Output the (X, Y) coordinate of the center of the cell containing the given text.  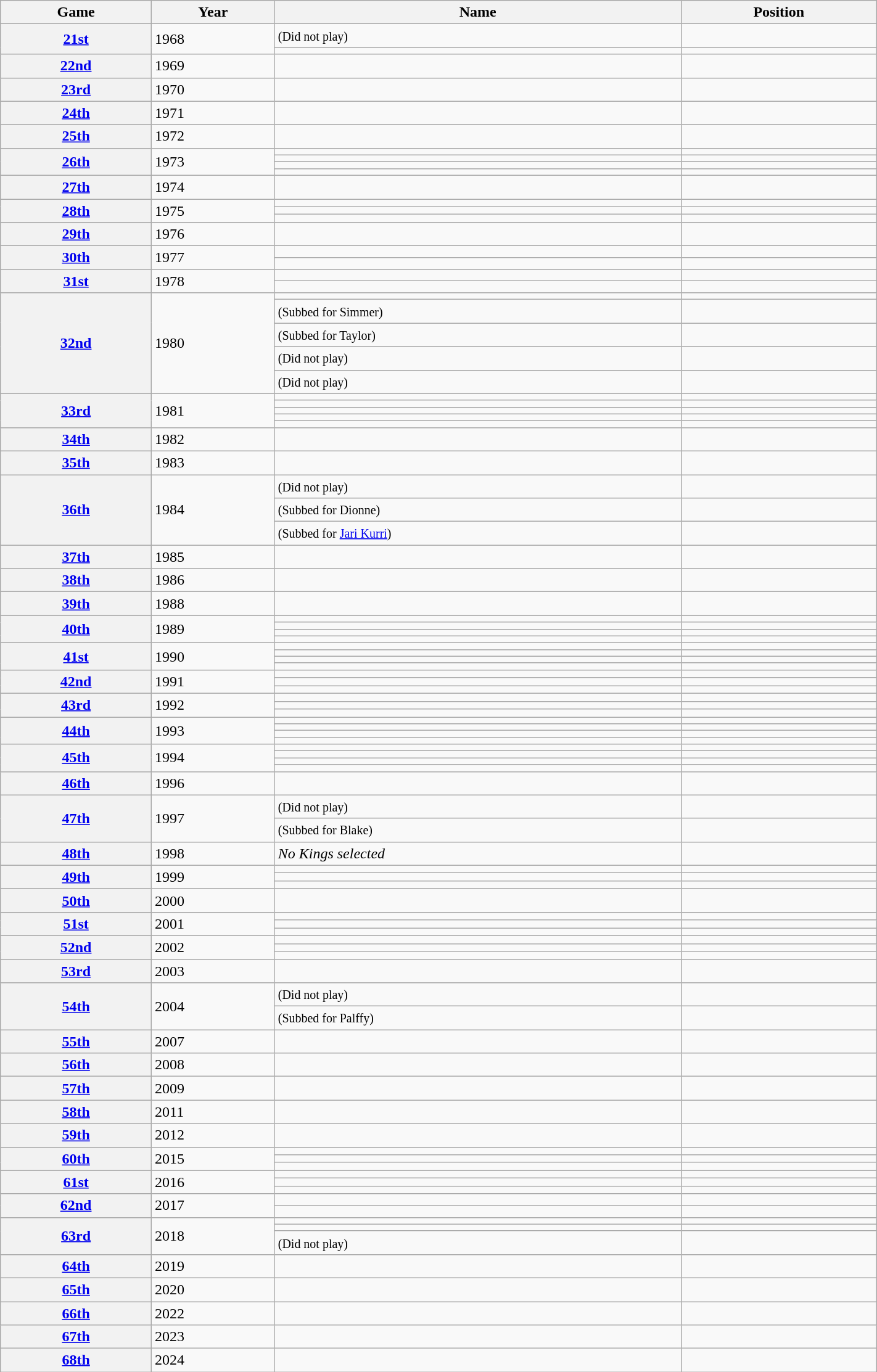
52nd (76, 947)
40th (76, 629)
1982 (213, 439)
46th (76, 783)
Year (213, 12)
(Subbed for Blake) (477, 830)
2015 (213, 1159)
29th (76, 234)
1996 (213, 783)
1981 (213, 411)
21st (76, 39)
58th (76, 1112)
1998 (213, 853)
1988 (213, 604)
33rd (76, 411)
48th (76, 853)
30th (76, 258)
1976 (213, 234)
2012 (213, 1135)
2011 (213, 1112)
1990 (213, 656)
59th (76, 1135)
54th (76, 1006)
61st (76, 1182)
2004 (213, 1006)
67th (76, 1337)
34th (76, 439)
1992 (213, 705)
1968 (213, 39)
56th (76, 1065)
1974 (213, 187)
65th (76, 1289)
35th (76, 462)
(Subbed for Simmer) (477, 311)
23rd (76, 89)
1989 (213, 629)
43rd (76, 705)
37th (76, 557)
1997 (213, 818)
1994 (213, 758)
50th (76, 900)
24th (76, 113)
44th (76, 730)
2023 (213, 1337)
36th (76, 510)
2009 (213, 1088)
49th (76, 877)
45th (76, 758)
47th (76, 818)
(Subbed for Palffy) (477, 1018)
55th (76, 1041)
(Subbed for Jari Kurri) (477, 533)
53rd (76, 971)
1978 (213, 281)
1973 (213, 162)
2000 (213, 900)
1977 (213, 258)
1970 (213, 89)
1975 (213, 210)
2007 (213, 1041)
1972 (213, 136)
2016 (213, 1182)
31st (76, 281)
22nd (76, 66)
2024 (213, 1360)
2003 (213, 971)
1991 (213, 681)
63rd (76, 1236)
27th (76, 187)
No Kings selected (477, 853)
Name (477, 12)
68th (76, 1360)
(Subbed for Dionne) (477, 510)
2020 (213, 1289)
62nd (76, 1206)
2022 (213, 1313)
51st (76, 924)
Position (778, 12)
1983 (213, 462)
38th (76, 580)
1971 (213, 113)
2019 (213, 1266)
2018 (213, 1236)
28th (76, 210)
2017 (213, 1206)
26th (76, 162)
1969 (213, 66)
1999 (213, 877)
1986 (213, 580)
(Subbed for Taylor) (477, 335)
1980 (213, 343)
2008 (213, 1065)
57th (76, 1088)
42nd (76, 681)
1985 (213, 557)
2002 (213, 947)
Game (76, 12)
1984 (213, 510)
1993 (213, 730)
64th (76, 1266)
41st (76, 656)
2001 (213, 924)
39th (76, 604)
66th (76, 1313)
60th (76, 1159)
32nd (76, 343)
25th (76, 136)
